Output the [X, Y] coordinate of the center of the cell containing the given text.  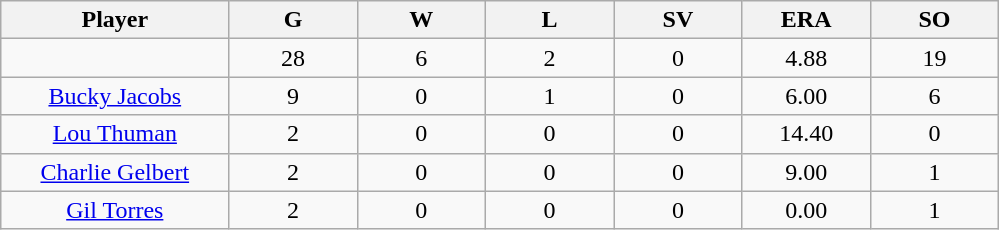
SO [934, 20]
Charlie Gelbert [115, 172]
9.00 [806, 172]
28 [293, 58]
19 [934, 58]
4.88 [806, 58]
0.00 [806, 210]
6.00 [806, 96]
SV [678, 20]
G [293, 20]
W [421, 20]
9 [293, 96]
ERA [806, 20]
L [549, 20]
14.40 [806, 134]
Gil Torres [115, 210]
Bucky Jacobs [115, 96]
Player [115, 20]
Lou Thuman [115, 134]
